Output the (x, y) coordinate of the center of the cell containing the given text.  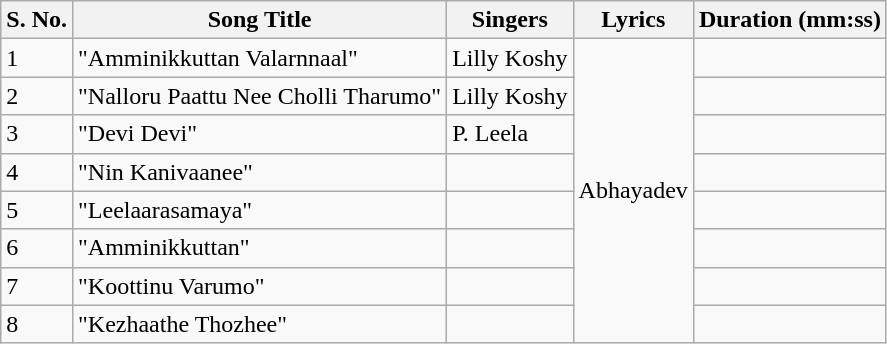
"Kezhaathe Thozhee" (259, 324)
8 (37, 324)
Singers (510, 20)
S. No. (37, 20)
2 (37, 96)
"Nin Kanivaanee" (259, 172)
P. Leela (510, 134)
"Leelaarasamaya" (259, 210)
Abhayadev (633, 191)
Duration (mm:ss) (790, 20)
1 (37, 58)
6 (37, 248)
3 (37, 134)
7 (37, 286)
"Nalloru Paattu Nee Cholli Tharumo" (259, 96)
"Amminikkuttan" (259, 248)
4 (37, 172)
"Koottinu Varumo" (259, 286)
Lyrics (633, 20)
Song Title (259, 20)
5 (37, 210)
"Devi Devi" (259, 134)
"Amminikkuttan Valarnnaal" (259, 58)
